Return the [X, Y] coordinate for the center point of the cell that contains the specified text.  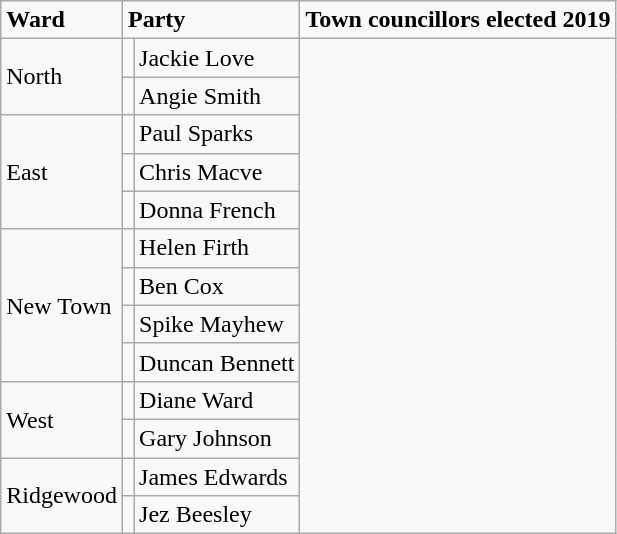
Spike Mayhew [217, 324]
Ben Cox [217, 286]
Paul Sparks [217, 134]
Donna French [217, 210]
Duncan Bennett [217, 362]
Diane Ward [217, 400]
New Town [62, 305]
Helen Firth [217, 248]
James Edwards [217, 477]
Ridgewood [62, 496]
Jackie Love [217, 58]
Gary Johnson [217, 438]
Angie Smith [217, 96]
Town councillors elected 2019 [458, 20]
North [62, 77]
West [62, 419]
Party [210, 20]
Jez Beesley [217, 515]
Ward [62, 20]
Chris Macve [217, 172]
East [62, 172]
